Output the (x, y) coordinate of the center of the cell containing the given text.  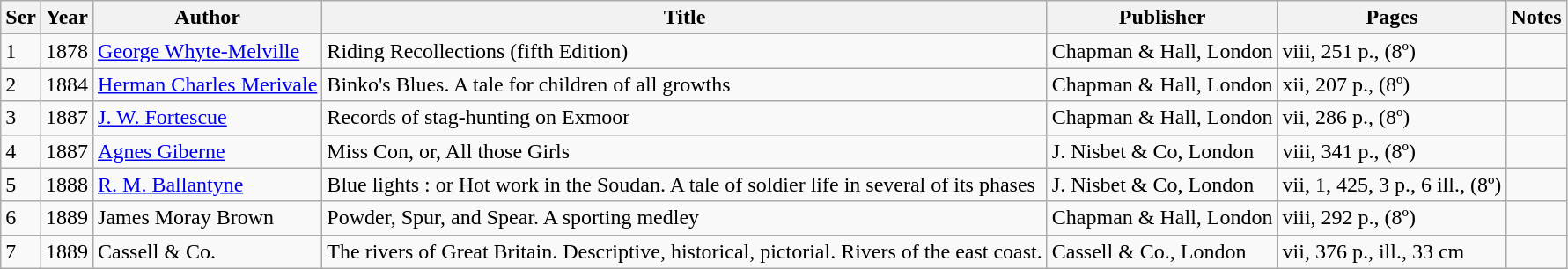
Herman Charles Merivale (208, 84)
viii, 341 p., (8º) (1392, 151)
2 (21, 84)
vii, 1, 425, 3 p., 6 ill., (8º) (1392, 185)
George Whyte-Melville (208, 51)
4 (21, 151)
Notes (1536, 18)
viii, 251 p., (8º) (1392, 51)
vii, 286 p., (8º) (1392, 118)
Records of stag-hunting on Exmoor (685, 118)
Pages (1392, 18)
Agnes Giberne (208, 151)
Title (685, 18)
1 (21, 51)
Author (208, 18)
xii, 207 p., (8º) (1392, 84)
The rivers of Great Britain. Descriptive, historical, pictorial. Rivers of the east coast. (685, 251)
1878 (67, 51)
viii, 292 p., (8º) (1392, 218)
6 (21, 218)
Publisher (1162, 18)
Year (67, 18)
Binko's Blues. A tale for children of all growths (685, 84)
Riding Recollections (fifth Edition) (685, 51)
3 (21, 118)
Blue lights : or Hot work in the Soudan. A tale of soldier life in several of its phases (685, 185)
1884 (67, 84)
1888 (67, 185)
Powder, Spur, and Spear. A sporting medley (685, 218)
James Moray Brown (208, 218)
Miss Con, or, All those Girls (685, 151)
Cassell & Co., London (1162, 251)
5 (21, 185)
R. M. Ballantyne (208, 185)
Ser (21, 18)
7 (21, 251)
vii, 376 p., ill., 33 cm (1392, 251)
Cassell & Co. (208, 251)
J. W. Fortescue (208, 118)
